Search for the cell housing the specified text and yield its (x, y) center coordinate. 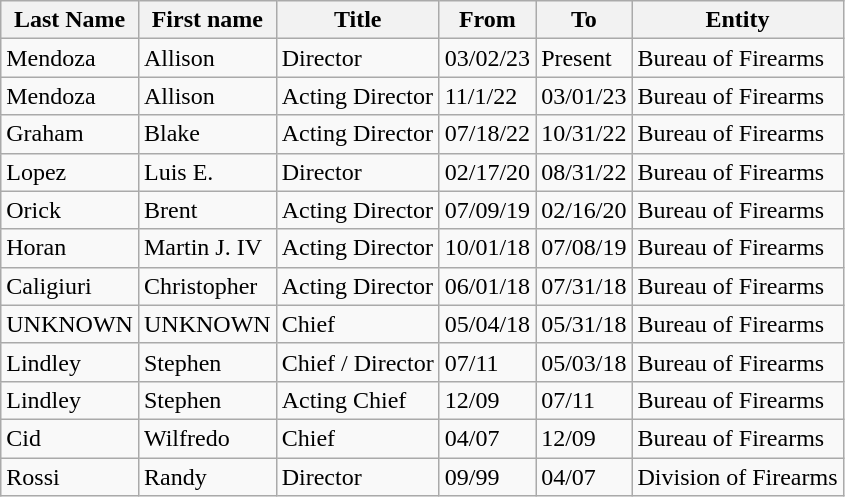
05/03/18 (584, 362)
Brent (207, 210)
Blake (207, 134)
Christopher (207, 286)
10/31/22 (584, 134)
02/17/20 (487, 172)
Division of Firearms (738, 477)
07/08/19 (584, 248)
03/01/23 (584, 96)
Randy (207, 477)
07/09/19 (487, 210)
07/18/22 (487, 134)
05/31/18 (584, 324)
08/31/22 (584, 172)
Horan (70, 248)
Martin J. IV (207, 248)
Cid (70, 438)
Lopez (70, 172)
Wilfredo (207, 438)
07/31/18 (584, 286)
Chief / Director (358, 362)
03/02/23 (487, 58)
Graham (70, 134)
Orick (70, 210)
To (584, 20)
Last Name (70, 20)
Entity (738, 20)
05/04/18 (487, 324)
From (487, 20)
Title (358, 20)
Present (584, 58)
Luis E. (207, 172)
Rossi (70, 477)
Acting Chief (358, 400)
06/01/18 (487, 286)
10/01/18 (487, 248)
Caligiuri (70, 286)
First name (207, 20)
11/1/22 (487, 96)
09/99 (487, 477)
02/16/20 (584, 210)
